Determine the [x, y] coordinate at the center of the cell enclosing the given text.  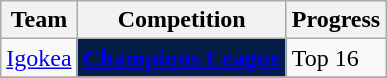
Igokea [39, 58]
Progress [336, 20]
Champions League [182, 58]
Top 16 [336, 58]
Competition [182, 20]
Team [39, 20]
